Pinpoint the cell where the given text exists, returning its [x, y] midpoint coordinate. 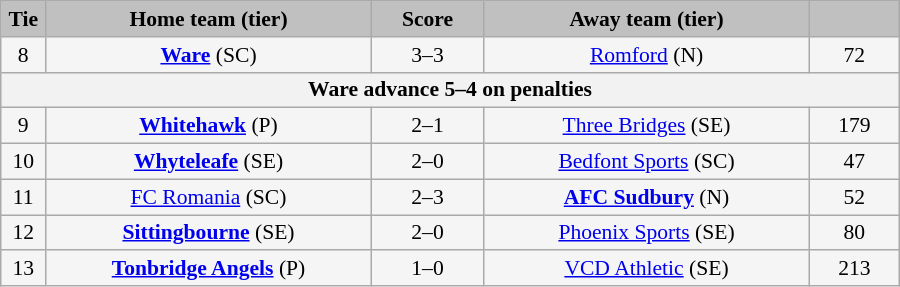
47 [854, 162]
Tie [24, 19]
9 [24, 126]
8 [24, 55]
Romford (N) [647, 55]
Home team (tier) [209, 19]
Sittingbourne (SE) [209, 233]
Ware (SC) [209, 55]
52 [854, 197]
10 [24, 162]
Ware advance 5–4 on penalties [450, 90]
AFC Sudbury (N) [647, 197]
11 [24, 197]
2–3 [427, 197]
FC Romania (SC) [209, 197]
72 [854, 55]
Phoenix Sports (SE) [647, 233]
213 [854, 269]
2–1 [427, 126]
Away team (tier) [647, 19]
Whitehawk (P) [209, 126]
Score [427, 19]
Whyteleafe (SE) [209, 162]
13 [24, 269]
80 [854, 233]
VCD Athletic (SE) [647, 269]
1–0 [427, 269]
179 [854, 126]
Bedfont Sports (SC) [647, 162]
12 [24, 233]
Tonbridge Angels (P) [209, 269]
3–3 [427, 55]
Three Bridges (SE) [647, 126]
